Output the (X, Y) coordinate of the center of the cell containing the given text.  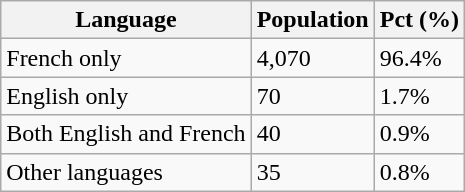
Population (312, 20)
40 (312, 134)
35 (312, 172)
0.8% (419, 172)
Other languages (126, 172)
Pct (%) (419, 20)
70 (312, 96)
English only (126, 96)
1.7% (419, 96)
Both English and French (126, 134)
Language (126, 20)
French only (126, 58)
96.4% (419, 58)
4,070 (312, 58)
0.9% (419, 134)
